From the cell containing the given text, extract its center point as [X, Y] coordinate. 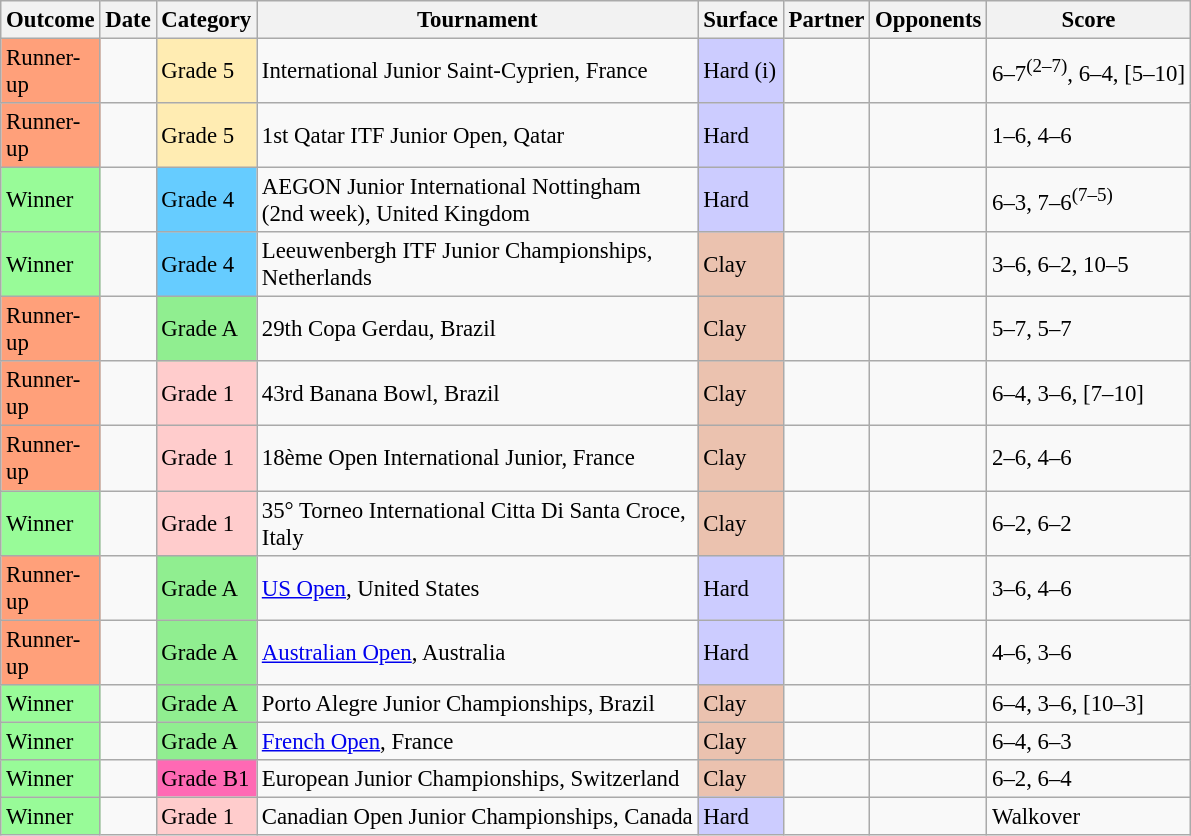
Tournament [476, 20]
AEGON Junior International Nottingham (2nd week), United Kingdom [476, 200]
5–7, 5–7 [1089, 330]
Porto Alegre Junior Championships, Brazil [476, 703]
Outcome [50, 20]
Opponents [928, 20]
4–6, 3–6 [1089, 652]
Surface [740, 20]
Category [206, 20]
Date [128, 20]
3–6, 4–6 [1089, 588]
French Open, France [476, 741]
29th Copa Gerdau, Brazil [476, 330]
US Open, United States [476, 588]
6–3, 7–6(7–5) [1089, 200]
3–6, 6–2, 10–5 [1089, 264]
Partner [826, 20]
Score [1089, 20]
European Junior Championships, Switzerland [476, 779]
Leeuwenbergh ITF Junior Championships, Netherlands [476, 264]
6–7(2–7), 6–4, [5–10] [1089, 72]
2–6, 4–6 [1089, 458]
Hard (i) [740, 72]
6–2, 6–2 [1089, 524]
Canadian Open Junior Championships, Canada [476, 816]
International Junior Saint-Cyprien, France [476, 72]
6–4, 3–6, [10–3] [1089, 703]
Walkover [1089, 816]
35° Torneo International Citta Di Santa Croce, Italy [476, 524]
6–2, 6–4 [1089, 779]
1–6, 4–6 [1089, 136]
6–4, 3–6, [7–10] [1089, 394]
6–4, 6–3 [1089, 741]
43rd Banana Bowl, Brazil [476, 394]
Grade B1 [206, 779]
1st Qatar ITF Junior Open, Qatar [476, 136]
Australian Open, Australia [476, 652]
18ème Open International Junior, France [476, 458]
